Provide the [X, Y] coordinate of the cell's center where the given text is located.  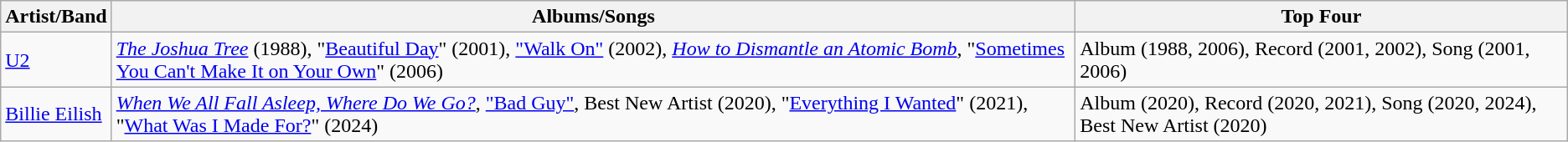
The Joshua Tree (1988), "Beautiful Day" (2001), "Walk On" (2002), How to Dismantle an Atomic Bomb, "Sometimes You Can't Make It on Your Own" (2006) [593, 60]
When We All Fall Asleep, Where Do We Go?, "Bad Guy", Best New Artist (2020), "Everything I Wanted" (2021), "What Was I Made For?" (2024) [593, 114]
Album (2020), Record (2020, 2021), Song (2020, 2024), Best New Artist (2020) [1322, 114]
U2 [56, 60]
Top Four [1322, 17]
Album (1988, 2006), Record (2001, 2002), Song (2001, 2006) [1322, 60]
Albums/Songs [593, 17]
Artist/Band [56, 17]
Billie Eilish [56, 114]
